Output the (X, Y) coordinate of the center of the cell containing the given text.  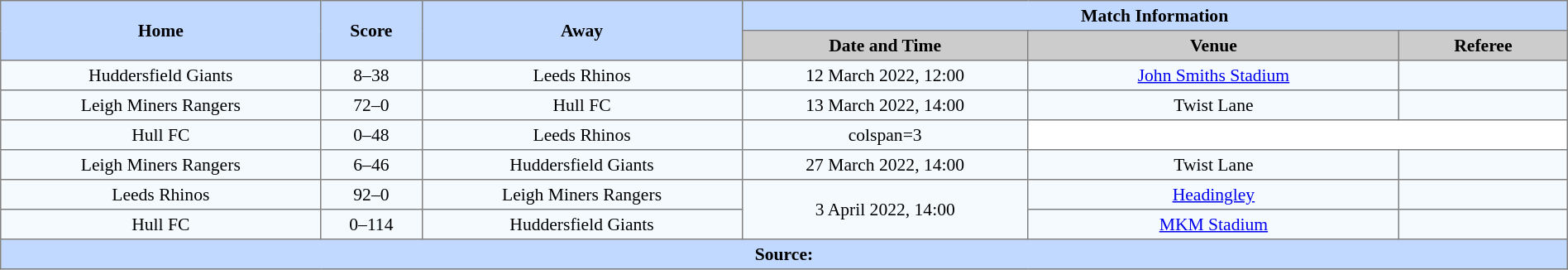
Source: (784, 254)
72–0 (371, 105)
MKM Stadium (1213, 224)
0–114 (371, 224)
Date and Time (885, 46)
Headingley (1213, 195)
12 March 2022, 12:00 (885, 75)
Away (582, 31)
Venue (1213, 46)
0–48 (371, 135)
John Smiths Stadium (1213, 75)
13 March 2022, 14:00 (885, 105)
92–0 (371, 195)
Match Information (1154, 16)
3 April 2022, 14:00 (885, 210)
Referee (1483, 46)
Home (160, 31)
27 March 2022, 14:00 (885, 165)
6–46 (371, 165)
8–38 (371, 75)
Score (371, 31)
colspan=3 (885, 135)
